Find where the given text appears and provide that cell's center as [x, y] coordinate. 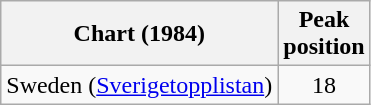
Sweden (Sverigetopplistan) [140, 85]
Peakposition [324, 34]
Chart (1984) [140, 34]
18 [324, 85]
